Return [X, Y] of the center of cell containing provided text 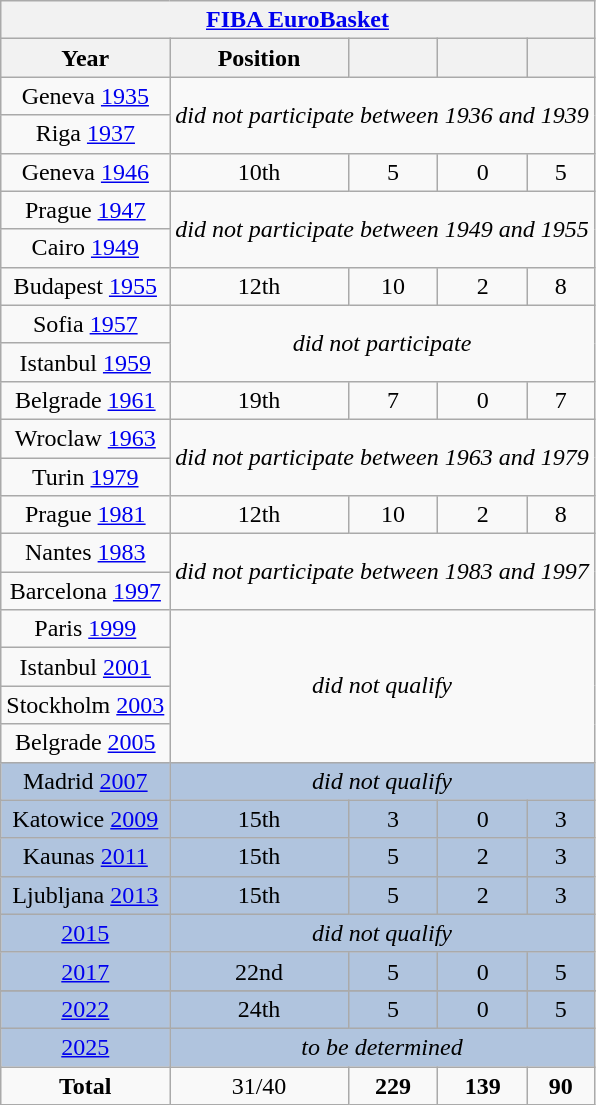
24th [259, 1009]
Ljubljana 2013 [86, 895]
Belgrade 2005 [86, 743]
90 [560, 1085]
to be determined [382, 1047]
Cairo 1949 [86, 248]
Year [86, 58]
Istanbul 1959 [86, 362]
Sofia 1957 [86, 324]
2017 [86, 971]
Madrid 2007 [86, 781]
Geneva 1946 [86, 172]
did not participate between 1949 and 1955 [382, 229]
22nd [259, 971]
Total [86, 1085]
Turin 1979 [86, 477]
Belgrade 1961 [86, 400]
Nantes 1983 [86, 553]
Barcelona 1997 [86, 591]
FIBA EuroBasket [298, 20]
Position [259, 58]
2015 [86, 933]
Geneva 1935 [86, 96]
Kaunas 2011 [86, 857]
10th [259, 172]
Budapest 1955 [86, 286]
did not participate [382, 343]
139 [483, 1085]
did not participate between 1936 and 1939 [382, 115]
did not participate between 1963 and 1979 [382, 457]
Prague 1947 [86, 210]
Prague 1981 [86, 515]
did not participate between 1983 and 1997 [382, 572]
Istanbul 2001 [86, 667]
229 [393, 1085]
Riga 1937 [86, 134]
19th [259, 400]
2022 [86, 1009]
2025 [86, 1047]
Paris 1999 [86, 629]
Stockholm 2003 [86, 705]
31/40 [259, 1085]
Katowice 2009 [86, 819]
Wroclaw 1963 [86, 438]
